Identify which cell holds the provided text, then report its [x, y] central coordinate. 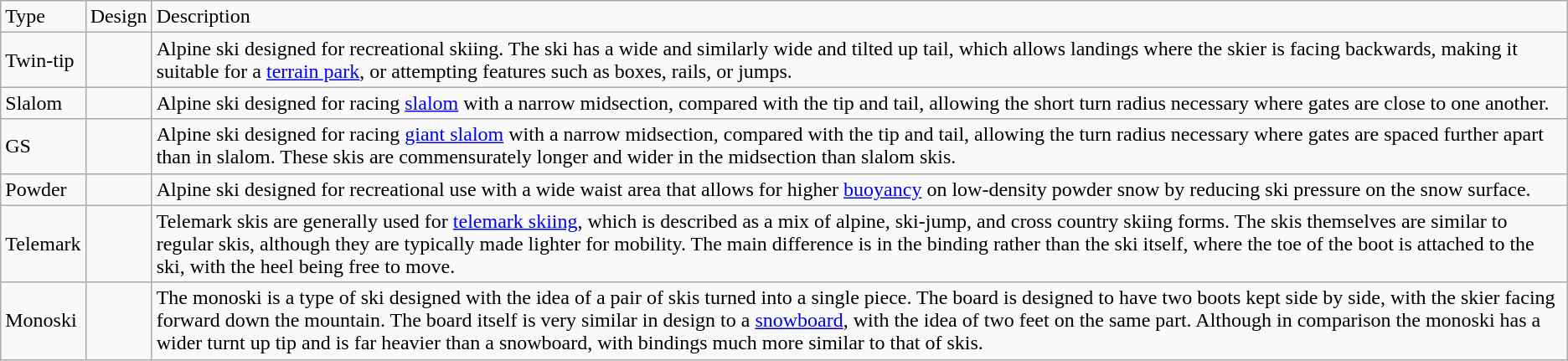
Type [44, 17]
Twin-tip [44, 60]
Description [859, 17]
Design [119, 17]
Slalom [44, 103]
GS [44, 146]
Monoski [44, 321]
Telemark [44, 244]
Powder [44, 189]
